Capture the cell that displays the provided text and extract its (X, Y) central coordinate. 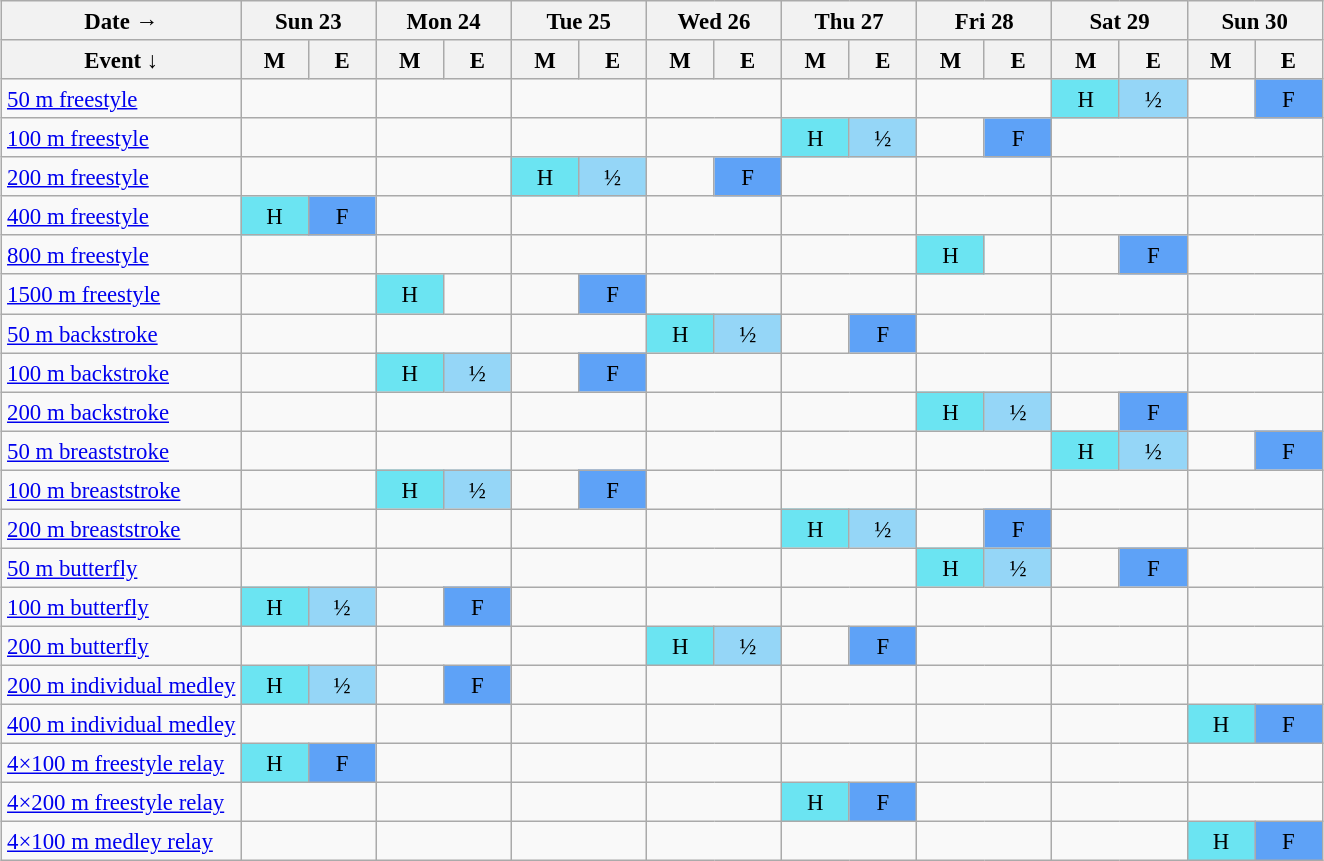
200 m backstroke (122, 412)
100 m breaststroke (122, 490)
1500 m freestyle (122, 294)
50 m breaststroke (122, 450)
Event ↓ (122, 60)
Sun 23 (308, 20)
100 m freestyle (122, 138)
100 m butterfly (122, 606)
100 m backstroke (122, 372)
200 m individual medley (122, 684)
200 m butterfly (122, 646)
Tue 25 (578, 20)
4×100 m freestyle relay (122, 764)
4×100 m medley relay (122, 842)
200 m breaststroke (122, 528)
400 m freestyle (122, 216)
200 m freestyle (122, 176)
50 m butterfly (122, 568)
4×200 m freestyle relay (122, 802)
50 m backstroke (122, 334)
50 m freestyle (122, 98)
Date → (122, 20)
Wed 26 (714, 20)
Mon 24 (444, 20)
800 m freestyle (122, 254)
Fri 28 (984, 20)
Sat 29 (1120, 20)
Sun 30 (1254, 20)
400 m individual medley (122, 724)
Thu 27 (850, 20)
